Scan for the cell matching the given text and deliver its [x, y] coordinate at center. 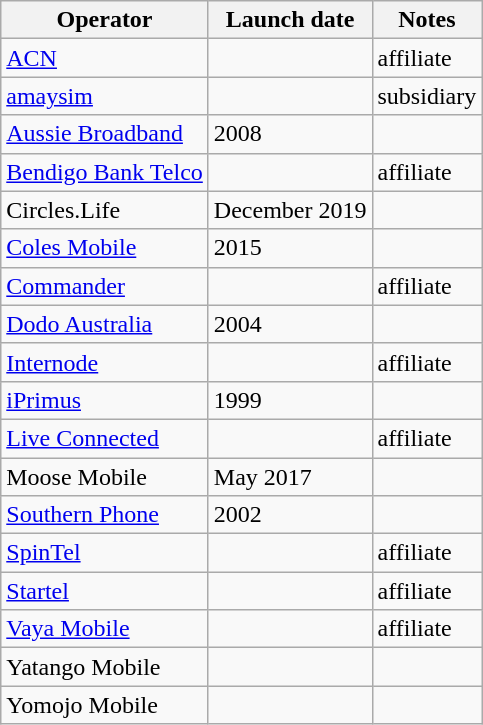
Aussie Broadband [105, 134]
SpinTel [105, 553]
2002 [290, 515]
Dodo Australia [105, 324]
Yatango Mobile [105, 667]
Circles.Life [105, 210]
Bendigo Bank Telco [105, 172]
Operator [105, 20]
Launch date [290, 20]
amaysim [105, 96]
Moose Mobile [105, 477]
1999 [290, 400]
May 2017 [290, 477]
subsidiary [427, 96]
Coles Mobile [105, 248]
Southern Phone [105, 515]
Internode [105, 362]
Notes [427, 20]
Vaya Mobile [105, 629]
December 2019 [290, 210]
Startel [105, 591]
ACN [105, 58]
2008 [290, 134]
2004 [290, 324]
Commander [105, 286]
2015 [290, 248]
iPrimus [105, 400]
Yomojo Mobile [105, 705]
Live Connected [105, 438]
